Return the (x, y) coordinate for the center point of the cell that contains the specified text.  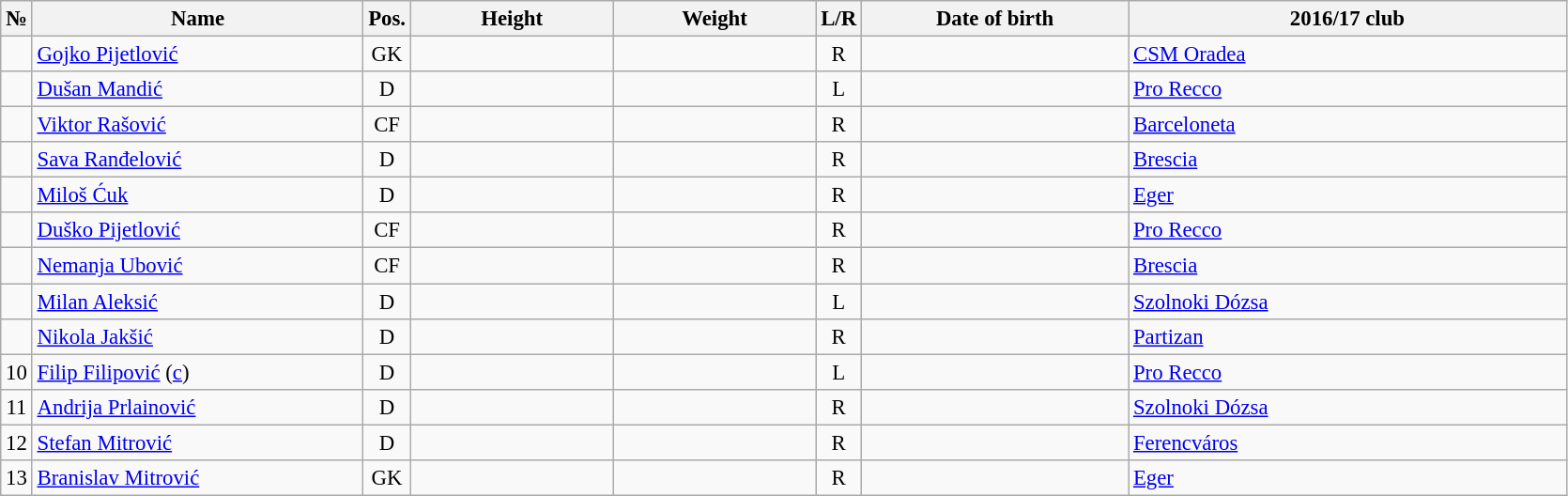
Filip Filipović (c) (197, 372)
CSM Oradea (1348, 54)
Branislav Mitrović (197, 478)
Miloš Ćuk (197, 195)
Viktor Rašović (197, 125)
Dušan Mandić (197, 89)
Pos. (387, 19)
11 (17, 407)
Duško Pijetlović (197, 230)
Andrija Prlainović (197, 407)
№ (17, 19)
Gojko Pijetlović (197, 54)
Height (512, 19)
10 (17, 372)
Sava Ranđelović (197, 160)
Nemanja Ubović (197, 266)
2016/17 club (1348, 19)
Date of birth (994, 19)
Nikola Jakšić (197, 336)
Ferencváros (1348, 442)
Barceloneta (1348, 125)
13 (17, 478)
L/R (839, 19)
Name (197, 19)
Stefan Mitrović (197, 442)
Partizan (1348, 336)
Weight (715, 19)
12 (17, 442)
Milan Aleksić (197, 302)
